Capture the cell that displays the provided text and extract its [X, Y] central coordinate. 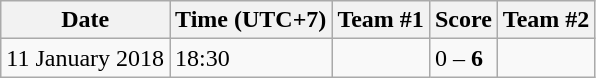
Date [86, 20]
Team #2 [546, 20]
11 January 2018 [86, 58]
Score [463, 20]
18:30 [251, 58]
Time (UTC+7) [251, 20]
0 – 6 [463, 58]
Team #1 [381, 20]
